For the text-containing cell, return its midpoint in (X, Y) coordinate format. 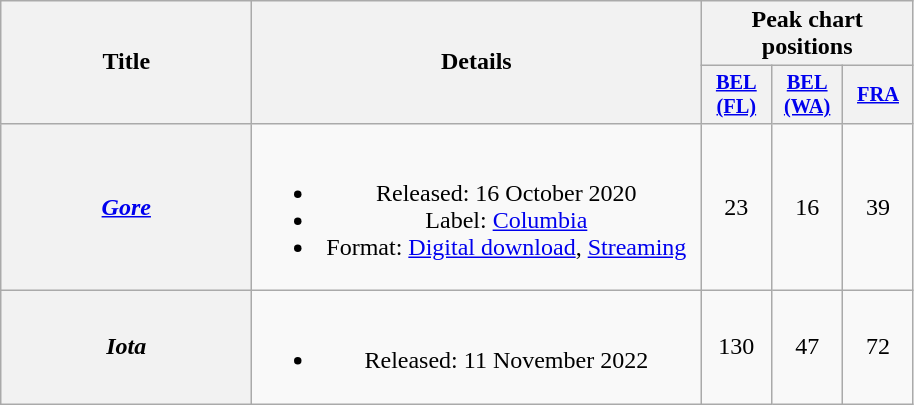
Iota (126, 348)
16 (808, 206)
72 (878, 348)
Gore (126, 206)
23 (736, 206)
BEL(WA) (808, 95)
Released: 16 October 2020Label: ColumbiaFormat: Digital download, Streaming (476, 206)
130 (736, 348)
Details (476, 62)
Title (126, 62)
FRA (878, 95)
Peak chart positions (808, 34)
39 (878, 206)
Released: 11 November 2022 (476, 348)
47 (808, 348)
BEL(FL) (736, 95)
